Search for the cell housing the specified text and yield its (x, y) center coordinate. 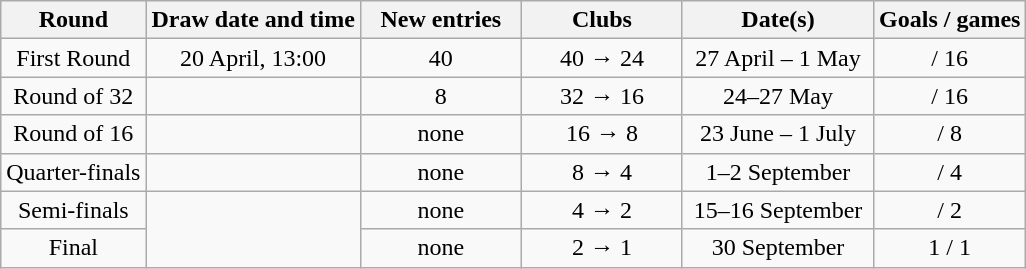
40 → 24 (602, 58)
24–27 May (778, 96)
Date(s) (778, 20)
40 (440, 58)
32 → 16 (602, 96)
Semi-finals (74, 210)
8 (440, 96)
/ 8 (950, 134)
27 April – 1 May (778, 58)
Clubs (602, 20)
Quarter-finals (74, 172)
30 September (778, 248)
New entries (440, 20)
15–16 September (778, 210)
16 → 8 (602, 134)
Goals / games (950, 20)
1 / 1 (950, 248)
/ 4 (950, 172)
First Round (74, 58)
1–2 September (778, 172)
Round of 16 (74, 134)
4 → 2 (602, 210)
23 June – 1 July (778, 134)
Final (74, 248)
20 April, 13:00 (253, 58)
/ 2 (950, 210)
2 → 1 (602, 248)
Round of 32 (74, 96)
Round (74, 20)
Draw date and time (253, 20)
8 → 4 (602, 172)
